Search for the cell housing the specified text and yield its (X, Y) center coordinate. 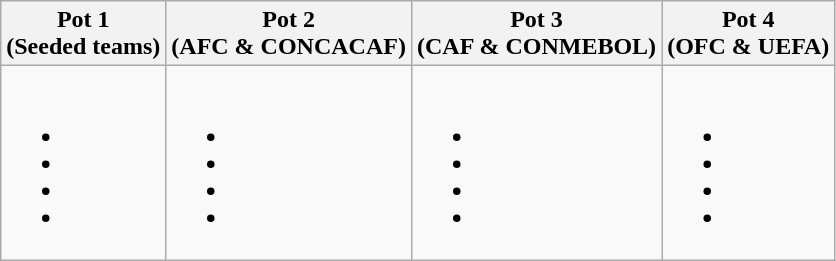
Pot 2(AFC & CONCACAF) (289, 34)
Pot 4(OFC & UEFA) (748, 34)
Pot 1(Seeded teams) (84, 34)
Pot 3(CAF & CONMEBOL) (536, 34)
